For the text-containing cell, return its midpoint in [x, y] coordinate format. 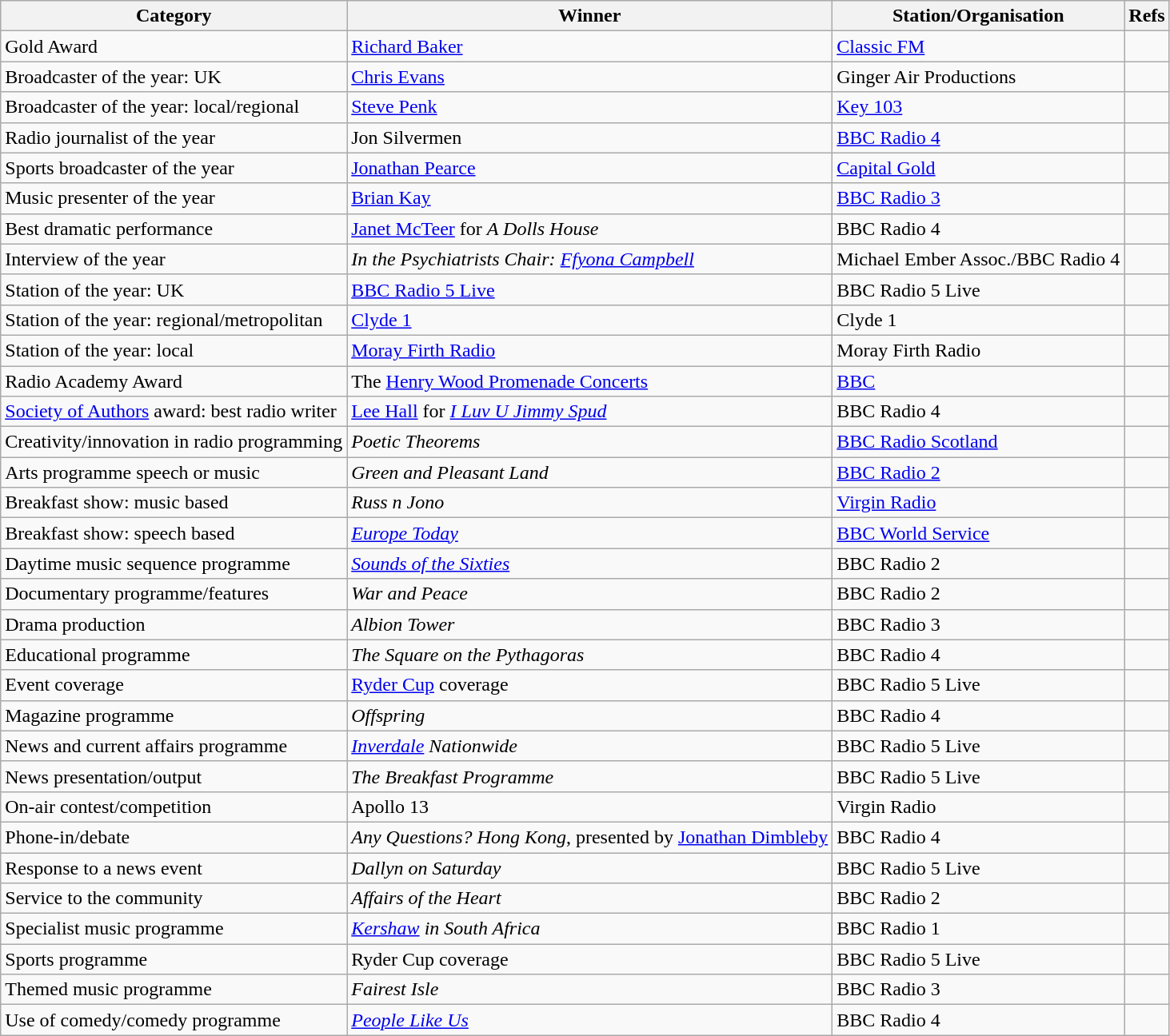
News and current affairs programme [174, 746]
Winner [590, 16]
Inverdale Nationwide [590, 746]
Affairs of the Heart [590, 899]
News presentation/output [174, 776]
Sports programme [174, 959]
Station of the year: UK [174, 289]
BBC [979, 381]
Dallyn on Saturday [590, 867]
Society of Authors award: best radio writer [174, 412]
Richard Baker [590, 46]
Capital Gold [979, 168]
Service to the community [174, 899]
Refs [1147, 16]
Educational programme [174, 655]
Fairest Isle [590, 990]
Green and Pleasant Land [590, 472]
Jonathan Pearce [590, 168]
Interview of the year [174, 259]
The Breakfast Programme [590, 776]
BBC World Service [979, 533]
Chris Evans [590, 77]
Russ n Jono [590, 503]
Response to a news event [174, 867]
Radio journalist of the year [174, 137]
People Like Us [590, 1020]
Themed music programme [174, 990]
On-air contest/competition [174, 807]
Sports broadcaster of the year [174, 168]
Brian Kay [590, 198]
Apollo 13 [590, 807]
Albion Tower [590, 624]
Creativity/innovation in radio programming [174, 442]
Sounds of the Sixties [590, 564]
Poetic Theorems [590, 442]
Lee Hall for I Luv U Jimmy Spud [590, 412]
The Square on the Pythagoras [590, 655]
Daytime music sequence programme [174, 564]
Radio Academy Award [174, 381]
Classic FM [979, 46]
Kershaw in South Africa [590, 929]
Key 103 [979, 107]
Breakfast show: speech based [174, 533]
Steve Penk [590, 107]
Broadcaster of the year: local/regional [174, 107]
The Henry Wood Promenade Concerts [590, 381]
Magazine programme [174, 715]
Drama production [174, 624]
Documentary programme/features [174, 594]
Event coverage [174, 685]
Station/Organisation [979, 16]
Janet McTeer for A Dolls House [590, 229]
Category [174, 16]
BBC Radio Scotland [979, 442]
Station of the year: local [174, 350]
Europe Today [590, 533]
BBC Radio 1 [979, 929]
In the Psychiatrists Chair: Ffyona Campbell [590, 259]
Breakfast show: music based [174, 503]
Jon Silvermen [590, 137]
Ginger Air Productions [979, 77]
Michael Ember Assoc./BBC Radio 4 [979, 259]
Arts programme speech or music [174, 472]
Gold Award [174, 46]
War and Peace [590, 594]
Music presenter of the year [174, 198]
Specialist music programme [174, 929]
Broadcaster of the year: UK [174, 77]
Offspring [590, 715]
Phone-in/debate [174, 837]
Any Questions? Hong Kong, presented by Jonathan Dimbleby [590, 837]
Best dramatic performance [174, 229]
Station of the year: regional/metropolitan [174, 320]
Use of comedy/comedy programme [174, 1020]
